Identify which cell holds the provided text, then report its [X, Y] central coordinate. 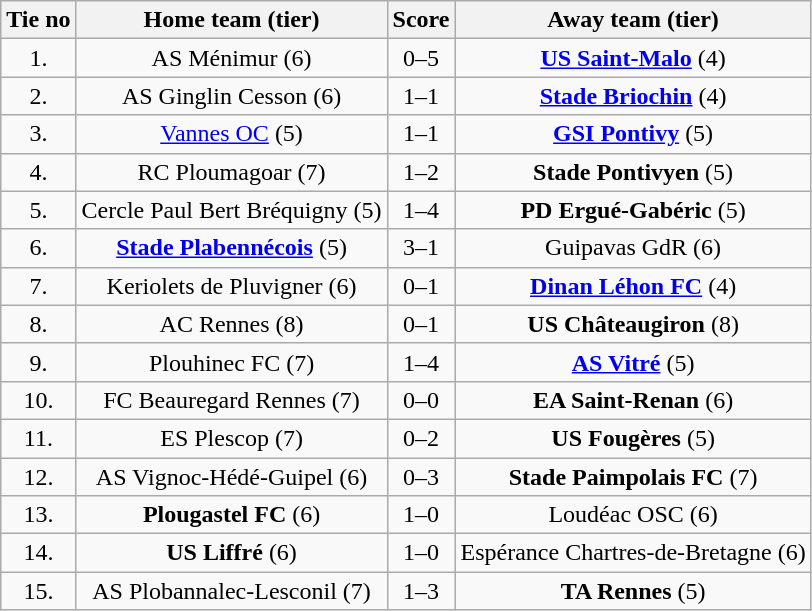
Home team (tier) [232, 20]
Vannes OC (5) [232, 134]
8. [38, 324]
AS Vitré (5) [633, 362]
FC Beauregard Rennes (7) [232, 400]
Plouhinec FC (7) [232, 362]
US Liffré (6) [232, 553]
1–2 [421, 172]
0–5 [421, 58]
Dinan Léhon FC (4) [633, 286]
0–3 [421, 477]
RC Ploumagoar (7) [232, 172]
Stade Paimpolais FC (7) [633, 477]
GSI Pontivy (5) [633, 134]
Loudéac OSC (6) [633, 515]
EA Saint-Renan (6) [633, 400]
Plougastel FC (6) [232, 515]
AS Plobannalec-Lesconil (7) [232, 591]
Stade Pontivyen (5) [633, 172]
4. [38, 172]
Away team (tier) [633, 20]
AS Vignoc-Hédé-Guipel (6) [232, 477]
7. [38, 286]
Espérance Chartres-de-Bretagne (6) [633, 553]
0–0 [421, 400]
Stade Briochin (4) [633, 96]
AC Rennes (8) [232, 324]
AS Ménimur (6) [232, 58]
ES Plescop (7) [232, 438]
12. [38, 477]
Score [421, 20]
6. [38, 248]
14. [38, 553]
3. [38, 134]
0–2 [421, 438]
1–3 [421, 591]
2. [38, 96]
US Saint-Malo (4) [633, 58]
5. [38, 210]
Cercle Paul Bert Bréquigny (5) [232, 210]
AS Ginglin Cesson (6) [232, 96]
Keriolets de Pluvigner (6) [232, 286]
11. [38, 438]
9. [38, 362]
13. [38, 515]
PD Ergué-Gabéric (5) [633, 210]
3–1 [421, 248]
Guipavas GdR (6) [633, 248]
10. [38, 400]
1. [38, 58]
US Fougères (5) [633, 438]
Stade Plabennécois (5) [232, 248]
TA Rennes (5) [633, 591]
15. [38, 591]
Tie no [38, 20]
US Châteaugiron (8) [633, 324]
